Search for the cell housing the specified text and yield its (x, y) center coordinate. 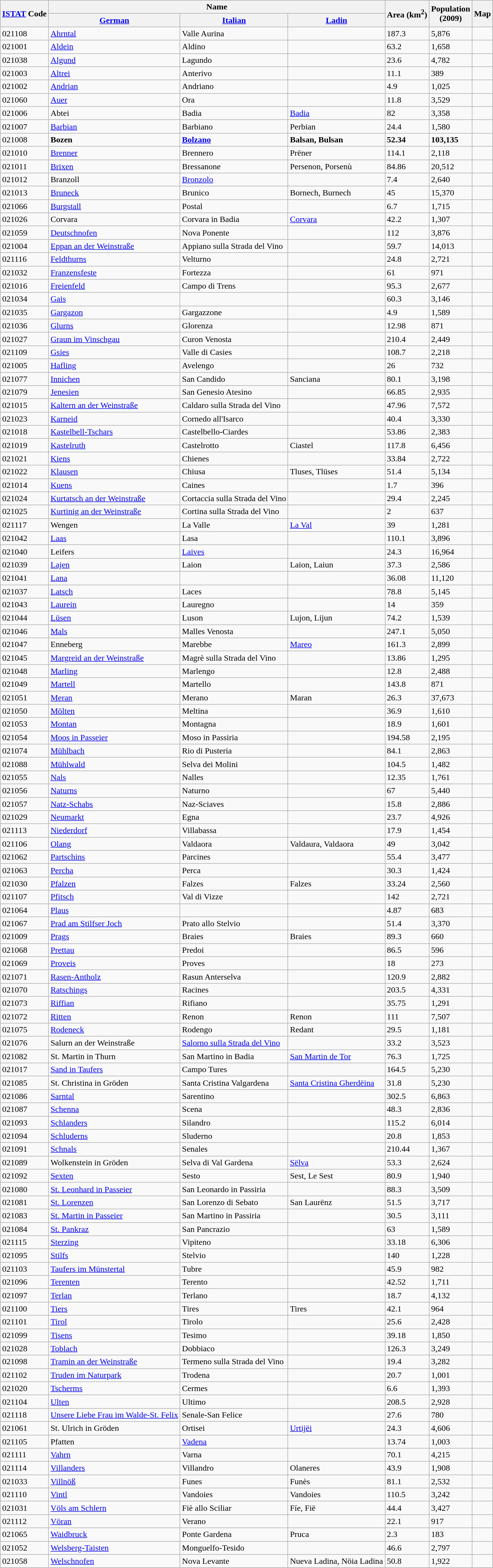
45 (407, 193)
Mühlwald (115, 764)
26 (407, 365)
30.5 (407, 1216)
3,523 (450, 1043)
1,850 (450, 1335)
29.5 (407, 1030)
San Laurënz (337, 1202)
021047 (24, 645)
6,014 (450, 1123)
3,529 (450, 100)
Tirol (115, 1322)
164.5 (407, 1070)
Selva di Val Gardena (234, 1162)
Luson (234, 618)
3,896 (450, 538)
Cornedo all'Isarco (234, 419)
Perca (234, 870)
Sest, Le Sest (337, 1176)
Population(2009) (450, 14)
021043 (24, 605)
4,606 (450, 1428)
Prags (115, 937)
12.35 (407, 777)
021080 (24, 1189)
Anterivo (234, 73)
021002 (24, 87)
Terento (234, 1282)
021031 (24, 1508)
Mareo (337, 645)
112 (407, 233)
Racines (234, 990)
021007 (24, 126)
637 (450, 512)
Brennero (234, 153)
7,507 (450, 1017)
23.7 (407, 817)
Montan (115, 724)
021035 (24, 312)
Ulten (115, 1402)
Algund (115, 60)
Taufers im Münstertal (115, 1269)
021094 (24, 1136)
2,886 (450, 804)
2,722 (450, 459)
Aldino (234, 47)
1,454 (450, 831)
Lüsen (115, 618)
18.9 (407, 724)
4.87 (407, 910)
021060 (24, 100)
1,601 (450, 724)
70.1 (407, 1455)
Schluderns (115, 1136)
26.3 (407, 698)
Martell (115, 684)
021069 (24, 963)
2,245 (450, 498)
Rodeneck (115, 1030)
Naturno (234, 790)
021073 (24, 1003)
021030 (24, 884)
021082 (24, 1056)
021004 (24, 246)
Ladin (337, 20)
5,876 (450, 34)
San Genesio Atesino (234, 392)
Tiers (115, 1309)
Truden im Naturpark (115, 1375)
021093 (24, 1123)
Neumarkt (115, 817)
1,424 (450, 870)
Kastelruth (115, 445)
84.1 (407, 751)
Vöran (115, 1521)
33.84 (407, 459)
Glorenza (234, 326)
Natz-Schabs (115, 804)
Vintl (115, 1495)
021066 (24, 206)
13.86 (407, 658)
2,797 (450, 1548)
Proves (234, 963)
Fíe, Fië (337, 1508)
021106 (24, 844)
021088 (24, 764)
021003 (24, 73)
021022 (24, 472)
917 (450, 1521)
74.2 (407, 618)
St. Ulrich in Gröden (115, 1428)
47.96 (407, 406)
Tluses, Tlüses (337, 472)
2,640 (450, 180)
Gargazon (115, 312)
210.44 (407, 1149)
3,330 (450, 419)
Ortisei (234, 1428)
Martello (234, 684)
021102 (24, 1375)
San Candido (234, 379)
Curon Venosta (234, 339)
021021 (24, 459)
1,281 (450, 525)
Riffian (115, 1003)
2,882 (450, 976)
Rodengo (234, 1030)
2,677 (450, 286)
021028 (24, 1348)
5,145 (450, 592)
4,132 (450, 1295)
San Leonardo in Passiria (234, 1189)
1,025 (450, 87)
6.7 (407, 206)
Feldthurns (115, 259)
021051 (24, 698)
Deutschnofen (115, 233)
Rio di Pusteria (234, 751)
11.8 (407, 100)
Hafling (115, 365)
2,449 (450, 339)
San Martino in Passiria (234, 1216)
7,572 (450, 406)
Kiens (115, 459)
3,042 (450, 844)
29.4 (407, 498)
110.5 (407, 1495)
Tisens (115, 1335)
273 (450, 963)
021020 (24, 1388)
Bozen (115, 140)
20,512 (450, 166)
021052 (24, 1548)
Pruca (337, 1534)
Selva dei Molini (234, 764)
021026 (24, 220)
Sluderno (234, 1136)
161.3 (407, 645)
Fiè allo Sciliar (234, 1508)
732 (450, 365)
37.3 (407, 565)
3,242 (450, 1495)
31.8 (407, 1083)
53.86 (407, 432)
Brixen (115, 166)
40.4 (407, 419)
Lana (115, 578)
Perbian (337, 126)
Trodena (234, 1375)
1,940 (450, 1176)
021044 (24, 618)
021024 (24, 498)
2,928 (450, 1402)
Lujon, Lijun (337, 618)
Ultimo (234, 1402)
Tscherms (115, 1388)
4,782 (450, 60)
Mühlbach (115, 751)
021103 (24, 1269)
Cermes (234, 1388)
Nova Levante (234, 1561)
Branzoll (115, 180)
46.6 (407, 1548)
143.8 (407, 684)
2,218 (450, 352)
Schenna (115, 1109)
021013 (24, 193)
Lauregno (234, 605)
1,181 (450, 1030)
021079 (24, 392)
Chiusa (234, 472)
389 (450, 73)
11.1 (407, 73)
San Martin de Tor (337, 1056)
021095 (24, 1256)
Senales (234, 1149)
021001 (24, 47)
Funes (234, 1481)
2,195 (450, 737)
Map (483, 14)
Barbiano (234, 126)
Funès (337, 1481)
Bressanone (234, 166)
208.5 (407, 1402)
203.5 (407, 990)
Laion (234, 565)
Auer (115, 100)
359 (450, 605)
142 (407, 897)
021048 (24, 671)
1,610 (450, 711)
St. Pankraz (115, 1229)
021015 (24, 406)
021037 (24, 592)
84.86 (407, 166)
Ponte Gardena (234, 1534)
49 (407, 844)
Schnals (115, 1149)
Predoi (234, 950)
Villabassa (234, 831)
Burgstall (115, 206)
Santa Cristina Valgardena (234, 1083)
48.3 (407, 1109)
021006 (24, 113)
80.9 (407, 1176)
Nova Ponente (234, 233)
3,198 (450, 379)
6,456 (450, 445)
187.3 (407, 34)
Toblach (115, 1348)
15,370 (450, 193)
Scena (234, 1109)
021065 (24, 1534)
021085 (24, 1083)
021041 (24, 578)
1,295 (450, 658)
302.5 (407, 1096)
3,427 (450, 1508)
Valdaura, Valdaora (337, 844)
La Valle (234, 525)
12.98 (407, 326)
120.9 (407, 976)
Valle Aurina (234, 34)
021071 (24, 976)
86.5 (407, 950)
021110 (24, 1495)
Laurein (115, 605)
60.3 (407, 299)
021011 (24, 166)
Villnöß (115, 1481)
Partschins (115, 857)
Italian (234, 20)
021012 (24, 180)
1,482 (450, 764)
19.4 (407, 1362)
Fortezza (234, 273)
Olang (115, 844)
Prato allo Stelvio (234, 923)
021107 (24, 897)
Castelrotto (234, 445)
021042 (24, 538)
3,876 (450, 233)
Percha (115, 870)
Sexten (115, 1176)
Rifiano (234, 1003)
3,370 (450, 923)
Redant (337, 1030)
Sëlva (337, 1162)
021027 (24, 339)
021034 (24, 299)
021062 (24, 857)
52.34 (407, 140)
1,291 (450, 1003)
15.8 (407, 804)
Velturno (234, 259)
Avelengo (234, 365)
14 (407, 605)
3,249 (450, 1348)
4,215 (450, 1455)
16,964 (450, 551)
Lasa (234, 538)
971 (450, 273)
Corvara in Badia (234, 220)
Welschnofen (115, 1561)
021019 (24, 445)
Balsan, Bulsan (337, 140)
247.1 (407, 631)
021064 (24, 910)
2,488 (450, 671)
Silandro (234, 1123)
Innichen (115, 379)
5,050 (450, 631)
Castelbello-Ciardes (234, 432)
6,306 (450, 1242)
021091 (24, 1149)
59.7 (407, 246)
021076 (24, 1043)
Plaus (115, 910)
Meltina (234, 711)
22.1 (407, 1521)
18.7 (407, 1295)
Parcines (234, 857)
4,331 (450, 990)
Pfitsch (115, 897)
Laces (234, 592)
021101 (24, 1322)
25.6 (407, 1322)
Kaltern an der Weinstraße (115, 406)
51.5 (407, 1202)
Santa Cristina Gherdëina (337, 1083)
German (115, 20)
Leifers (115, 551)
Jenesien (115, 392)
13.74 (407, 1442)
Monguelfo-Tesido (234, 1548)
194.58 (407, 737)
2.3 (407, 1534)
Prettau (115, 950)
Kastelbell-Tschars (115, 432)
Olaneres (337, 1468)
780 (450, 1415)
2,899 (450, 645)
14,013 (450, 246)
66.85 (407, 392)
021053 (24, 724)
021118 (24, 1415)
Magrè sulla Strada del Vino (234, 658)
78.8 (407, 592)
Naz-Sciaves (234, 804)
3,717 (450, 1202)
1,761 (450, 777)
Senale-San Felice (234, 1415)
ISTAT Code (24, 14)
18 (407, 963)
Klausen (115, 472)
3,111 (450, 1216)
Rasen-Antholz (115, 976)
Sarntal (115, 1096)
Margreid an der Weinstraße (115, 658)
021111 (24, 1455)
Valle di Casies (234, 352)
Mölten (115, 711)
021116 (24, 259)
Bornech, Burnech (337, 193)
Urtijëi (337, 1428)
3,282 (450, 1362)
17.9 (407, 831)
021089 (24, 1162)
2,624 (450, 1162)
021114 (24, 1468)
021070 (24, 990)
Varna (234, 1455)
021014 (24, 485)
37,673 (450, 698)
Völs am Schlern (115, 1508)
021092 (24, 1176)
210.4 (407, 339)
021040 (24, 551)
Merano (234, 698)
117.8 (407, 445)
2,560 (450, 884)
Ora (234, 100)
Name (216, 7)
50.8 (407, 1561)
1,003 (450, 1442)
St. Martin in Thurn (115, 1056)
596 (450, 950)
183 (450, 1534)
021075 (24, 1030)
1,228 (450, 1256)
Kurtinig an der Weinstraße (115, 512)
021074 (24, 751)
Area (km2) (407, 14)
Welsberg-Taisten (115, 1548)
396 (450, 485)
Lajen (115, 565)
Schlanders (115, 1123)
021067 (24, 923)
Nalles (234, 777)
1,001 (450, 1375)
Karneid (115, 419)
45.9 (407, 1269)
Kurtatsch an der Weinstraße (115, 498)
Tirolo (234, 1322)
St. Martin in Passeier (115, 1216)
Termeno sulla Strada del Vino (234, 1362)
Tubre (234, 1269)
021009 (24, 937)
021097 (24, 1295)
1.7 (407, 485)
2,836 (450, 1109)
11,120 (450, 578)
80.1 (407, 379)
Altrei (115, 73)
964 (450, 1309)
San Lorenzo di Sebato (234, 1202)
Wengen (115, 525)
021113 (24, 831)
021059 (24, 233)
Niederdorf (115, 831)
021008 (24, 140)
33.2 (407, 1043)
6.6 (407, 1388)
1,711 (450, 1282)
Stelvio (234, 1256)
Marling (115, 671)
Naturns (115, 790)
1,393 (450, 1388)
4,926 (450, 817)
3,509 (450, 1189)
021083 (24, 1216)
6,863 (450, 1096)
42.2 (407, 220)
021050 (24, 711)
Sand in Taufers (115, 1070)
5,440 (450, 790)
Prad am Stilfser Joch (115, 923)
1,307 (450, 220)
33.24 (407, 884)
021054 (24, 737)
Ratschings (115, 990)
Terlano (234, 1295)
23.6 (407, 60)
Campo di Trens (234, 286)
Villanders (115, 1468)
021058 (24, 1561)
30.3 (407, 870)
63 (407, 1229)
44.4 (407, 1508)
Dobbiaco (234, 1348)
114.1 (407, 153)
021010 (24, 153)
021109 (24, 352)
110.1 (407, 538)
Andriano (234, 87)
Caldaro sulla Strada del Vino (234, 406)
Ahrntal (115, 34)
Glurns (115, 326)
Ritten (115, 1017)
Waidbruck (115, 1534)
San Martino in Badia (234, 1056)
021099 (24, 1335)
Egna (234, 817)
Terenten (115, 1282)
St. Leonhard in Passeier (115, 1189)
53.3 (407, 1162)
021055 (24, 777)
Freienfeld (115, 286)
021063 (24, 870)
Graun im Vinschgau (115, 339)
Latsch (115, 592)
67 (407, 790)
104.5 (407, 764)
021112 (24, 1521)
103,135 (450, 140)
Maran (337, 698)
Cortaccia sulla Strada del Vino (234, 498)
63.2 (407, 47)
021104 (24, 1402)
Moso in Passiria (234, 737)
021057 (24, 804)
021100 (24, 1309)
Wolkenstein in Gröden (115, 1162)
Villandro (234, 1468)
683 (450, 910)
5,134 (450, 472)
2 (407, 512)
95.3 (407, 286)
76.3 (407, 1056)
San Pancrazio (234, 1229)
Laives (234, 551)
Ciastel (337, 445)
61 (407, 273)
Gsies (115, 352)
1,922 (450, 1561)
Bruneck (115, 193)
2,118 (450, 153)
Pfalzen (115, 884)
Sanciana (337, 379)
La Val (337, 525)
3,477 (450, 857)
Terlan (115, 1295)
108.7 (407, 352)
021096 (24, 1282)
021049 (24, 684)
42.1 (407, 1309)
021032 (24, 273)
Salurn an der Weinstraße (115, 1043)
Malles Venosta (234, 631)
021025 (24, 512)
Barbian (115, 126)
021117 (24, 525)
021098 (24, 1362)
021105 (24, 1442)
Bolzano (234, 140)
36.9 (407, 711)
88.3 (407, 1189)
021005 (24, 365)
Montagna (234, 724)
140 (407, 1256)
36.08 (407, 578)
27.6 (407, 1415)
7.4 (407, 180)
Brunico (234, 193)
Kuens (115, 485)
Vadena (234, 1442)
Tesimo (234, 1335)
021068 (24, 950)
Proveis (115, 963)
115.2 (407, 1123)
Postal (234, 206)
Vahrn (115, 1455)
Enneberg (115, 645)
Val di Vizze (234, 897)
Aldein (115, 47)
St. Christina in Gröden (115, 1083)
Nals (115, 777)
Eppan an der Weinstraße (115, 246)
660 (450, 937)
021056 (24, 790)
021077 (24, 379)
Tramin an der Weinstraße (115, 1362)
Rasun Anterselva (234, 976)
Laion, Laiun (337, 565)
2,383 (450, 432)
42.52 (407, 1282)
Meran (115, 698)
1,580 (450, 126)
Sterzing (115, 1242)
021033 (24, 1481)
1,367 (450, 1149)
81.1 (407, 1481)
Unsere Liebe Frau im Walde-St. Felix (115, 1415)
021017 (24, 1070)
Campo Tures (234, 1070)
2,532 (450, 1481)
Franzensfeste (115, 273)
Cortina sulla Strada del Vino (234, 512)
82 (407, 113)
021115 (24, 1242)
3,146 (450, 299)
43.9 (407, 1468)
021045 (24, 658)
Mals (115, 631)
021072 (24, 1017)
Prëner (337, 153)
1,725 (450, 1056)
Vipiteno (234, 1242)
Chienes (234, 459)
Salorno sulla Strada del Vino (234, 1043)
Abtei (115, 113)
021029 (24, 817)
24.4 (407, 126)
Appiano sulla Strada del Vino (234, 246)
021046 (24, 631)
3,358 (450, 113)
20.7 (407, 1375)
2,863 (450, 751)
2,428 (450, 1322)
021039 (24, 565)
Marlengo (234, 671)
39.18 (407, 1335)
1,658 (450, 47)
Brenner (115, 153)
2,586 (450, 565)
982 (450, 1269)
Persenon, Porsenù (337, 166)
20.8 (407, 1136)
35.75 (407, 1003)
Verano (234, 1521)
Pfatten (115, 1442)
Marebbe (234, 645)
Sesto (234, 1176)
Bronzolo (234, 180)
24.8 (407, 259)
021018 (24, 432)
021016 (24, 286)
Gargazzone (234, 312)
021108 (24, 34)
021038 (24, 60)
Moos in Passeier (115, 737)
1,539 (450, 618)
021036 (24, 326)
Nueva Ladina, Nöia Ladina (337, 1561)
1,853 (450, 1136)
Lagundo (234, 60)
Andrian (115, 87)
Valdaora (234, 844)
55.4 (407, 857)
021023 (24, 419)
2,935 (450, 392)
39 (407, 525)
1,908 (450, 1468)
St. Lorenzen (115, 1202)
Gais (115, 299)
021081 (24, 1202)
126.3 (407, 1348)
021086 (24, 1096)
89.3 (407, 937)
Laas (115, 538)
021087 (24, 1109)
Stilfs (115, 1256)
33.18 (407, 1242)
021084 (24, 1229)
12.8 (407, 671)
111 (407, 1017)
021061 (24, 1428)
1,715 (450, 206)
Caines (234, 485)
Sarentino (234, 1096)
